Return the (x, y) coordinate for the center point of the cell that contains the specified text.  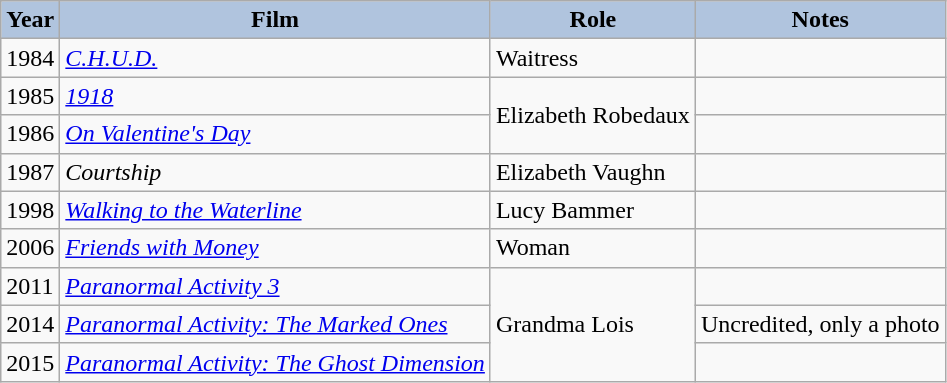
Film (276, 20)
1984 (30, 58)
Uncredited, only a photo (820, 324)
1998 (30, 210)
2006 (30, 248)
2014 (30, 324)
Role (592, 20)
Paranormal Activity: The Ghost Dimension (276, 362)
1987 (30, 172)
Friends with Money (276, 248)
Walking to the Waterline (276, 210)
Woman (592, 248)
Elizabeth Robedaux (592, 115)
C.H.U.D. (276, 58)
1985 (30, 96)
Lucy Bammer (592, 210)
Notes (820, 20)
Year (30, 20)
Grandma Lois (592, 324)
2015 (30, 362)
1918 (276, 96)
Courtship (276, 172)
Paranormal Activity: The Marked Ones (276, 324)
2011 (30, 286)
Waitress (592, 58)
Elizabeth Vaughn (592, 172)
1986 (30, 134)
Paranormal Activity 3 (276, 286)
On Valentine's Day (276, 134)
